Identify which cell holds the provided text, then report its (x, y) central coordinate. 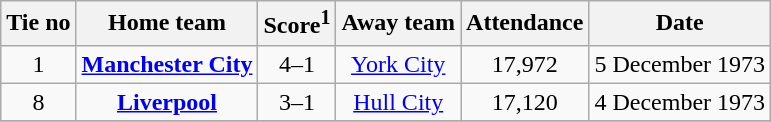
Hull City (398, 102)
Away team (398, 24)
Tie no (38, 24)
5 December 1973 (680, 64)
Home team (167, 24)
York City (398, 64)
Score1 (297, 24)
Date (680, 24)
8 (38, 102)
Liverpool (167, 102)
4–1 (297, 64)
1 (38, 64)
4 December 1973 (680, 102)
3–1 (297, 102)
17,120 (525, 102)
17,972 (525, 64)
Manchester City (167, 64)
Attendance (525, 24)
